Search for the cell housing the specified text and yield its [X, Y] center coordinate. 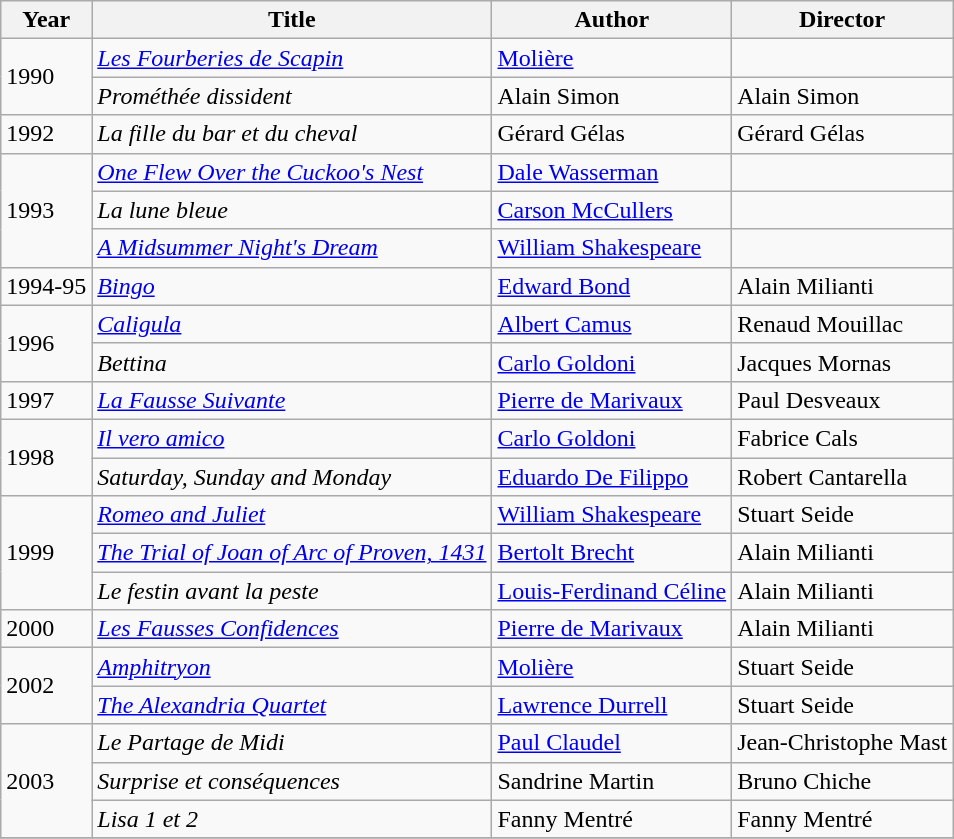
Les Fourberies de Scapin [292, 58]
2002 [46, 686]
Lisa 1 et 2 [292, 819]
Surprise et conséquences [292, 781]
La lune bleue [292, 210]
1990 [46, 77]
Robert Cantarella [842, 477]
Amphitryon [292, 667]
1998 [46, 457]
Eduardo De Filippo [612, 477]
Paul Desveaux [842, 400]
Il vero amico [292, 438]
Saturday, Sunday and Monday [292, 477]
Louis-Ferdinand Céline [612, 591]
Bettina [292, 362]
1993 [46, 210]
Dale Wasserman [612, 172]
2003 [46, 781]
La Fausse Suivante [292, 400]
Prométhée dissident [292, 96]
The Trial of Joan of Arc of Proven, 1431 [292, 553]
A Midsummer Night's Dream [292, 248]
Bertolt Brecht [612, 553]
1997 [46, 400]
Paul Claudel [612, 743]
Year [46, 20]
Caligula [292, 324]
Renaud Mouillac [842, 324]
Bingo [292, 286]
La fille du bar et du cheval [292, 134]
Les Fausses Confidences [292, 629]
Title [292, 20]
Lawrence Durrell [612, 705]
1999 [46, 553]
Carson McCullers [612, 210]
Fabrice Cals [842, 438]
Author [612, 20]
Le Partage de Midi [292, 743]
2000 [46, 629]
1992 [46, 134]
1994-95 [46, 286]
Sandrine Martin [612, 781]
1996 [46, 343]
Romeo and Juliet [292, 515]
Edward Bond [612, 286]
Albert Camus [612, 324]
Director [842, 20]
The Alexandria Quartet [292, 705]
Jean-Christophe Mast [842, 743]
One Flew Over the Cuckoo's Nest [292, 172]
Jacques Mornas [842, 362]
Bruno Chiche [842, 781]
Le festin avant la peste [292, 591]
